Provide the (X, Y) coordinate of the cell's center where the given text is located.  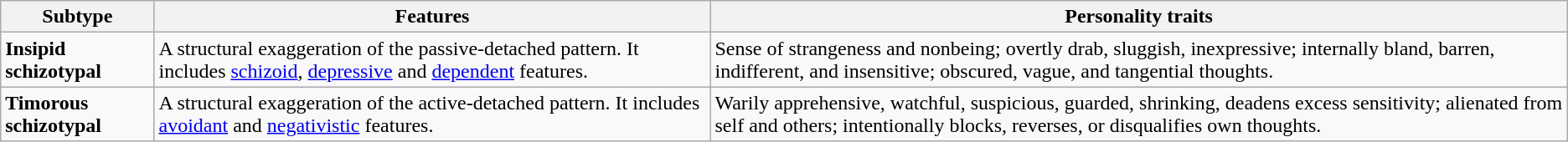
Timorous schizotypal (77, 114)
Insipid schizotypal (77, 60)
Features (432, 17)
A structural exaggeration of the passive-detached pattern. It includes schizoid, depressive and dependent features. (432, 60)
Subtype (77, 17)
Personality traits (1139, 17)
A structural exaggeration of the active-detached pattern. It includes avoidant and negativistic features. (432, 114)
